From the cell containing the given text, extract its center point as (x, y) coordinate. 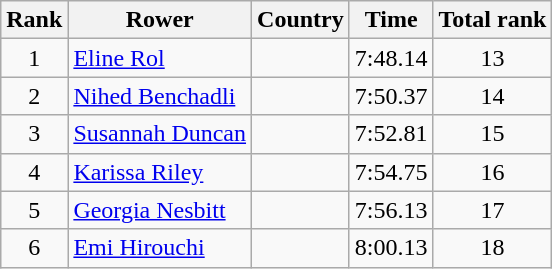
Rank (34, 20)
Eline Rol (160, 58)
Total rank (492, 20)
7:56.13 (391, 210)
Time (391, 20)
6 (34, 248)
Country (301, 20)
Georgia Nesbitt (160, 210)
13 (492, 58)
8:00.13 (391, 248)
4 (34, 172)
7:50.37 (391, 96)
14 (492, 96)
16 (492, 172)
Emi Hirouchi (160, 248)
Rower (160, 20)
7:54.75 (391, 172)
3 (34, 134)
17 (492, 210)
Nihed Benchadli (160, 96)
5 (34, 210)
18 (492, 248)
7:52.81 (391, 134)
15 (492, 134)
7:48.14 (391, 58)
1 (34, 58)
Karissa Riley (160, 172)
2 (34, 96)
Susannah Duncan (160, 134)
